Return the (X, Y) coordinate for the center point of the cell that contains the specified text.  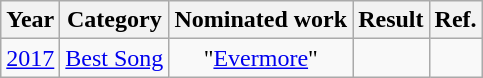
Result (391, 20)
Year (30, 20)
Ref. (456, 20)
Best Song (114, 58)
2017 (30, 58)
Nominated work (261, 20)
Category (114, 20)
"Evermore" (261, 58)
